Pinpoint the cell where the given text exists, returning its (x, y) midpoint coordinate. 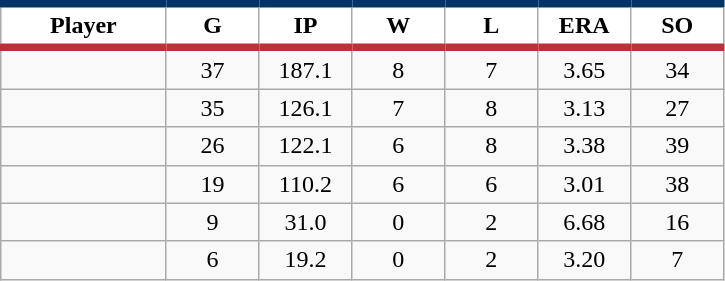
16 (678, 222)
Player (84, 26)
G (212, 26)
3.20 (584, 260)
126.1 (306, 108)
3.01 (584, 184)
IP (306, 26)
37 (212, 68)
3.13 (584, 108)
27 (678, 108)
35 (212, 108)
187.1 (306, 68)
SO (678, 26)
19 (212, 184)
3.65 (584, 68)
6.68 (584, 222)
19.2 (306, 260)
L (492, 26)
26 (212, 146)
38 (678, 184)
122.1 (306, 146)
3.38 (584, 146)
31.0 (306, 222)
39 (678, 146)
9 (212, 222)
110.2 (306, 184)
W (398, 26)
34 (678, 68)
ERA (584, 26)
